Output the [x, y] coordinate of the center of the cell containing the given text.  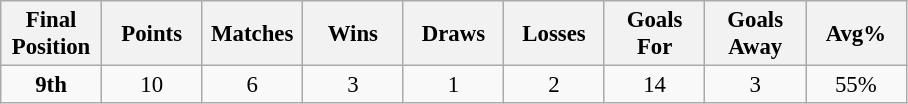
Final Position [52, 34]
Losses [554, 34]
Draws [454, 34]
2 [554, 85]
55% [856, 85]
Avg% [856, 34]
9th [52, 85]
Points [152, 34]
10 [152, 85]
6 [252, 85]
Goals Away [756, 34]
1 [454, 85]
Wins [354, 34]
Goals For [654, 34]
14 [654, 85]
Matches [252, 34]
